Pinpoint the cell where the given text exists, returning its [X, Y] midpoint coordinate. 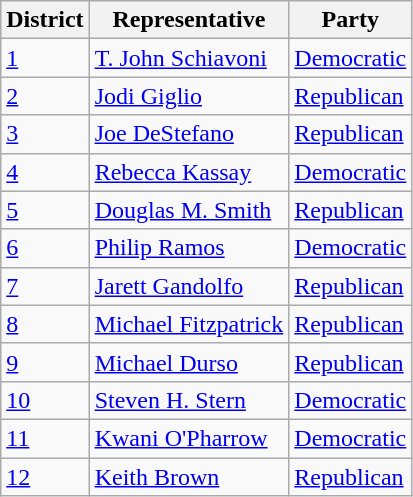
Douglas M. Smith [189, 210]
8 [45, 324]
Jarett Gandolfo [189, 286]
9 [45, 362]
2 [45, 96]
10 [45, 400]
Rebecca Kassay [189, 172]
5 [45, 210]
7 [45, 286]
T. John Schiavoni [189, 58]
Joe DeStefano [189, 134]
3 [45, 134]
12 [45, 477]
Michael Fitzpatrick [189, 324]
Jodi Giglio [189, 96]
Party [350, 20]
6 [45, 248]
Steven H. Stern [189, 400]
1 [45, 58]
District [45, 20]
Keith Brown [189, 477]
4 [45, 172]
Michael Durso [189, 362]
Representative [189, 20]
Philip Ramos [189, 248]
Kwani O'Pharrow [189, 438]
11 [45, 438]
